Return [X, Y] of the center of cell containing provided text 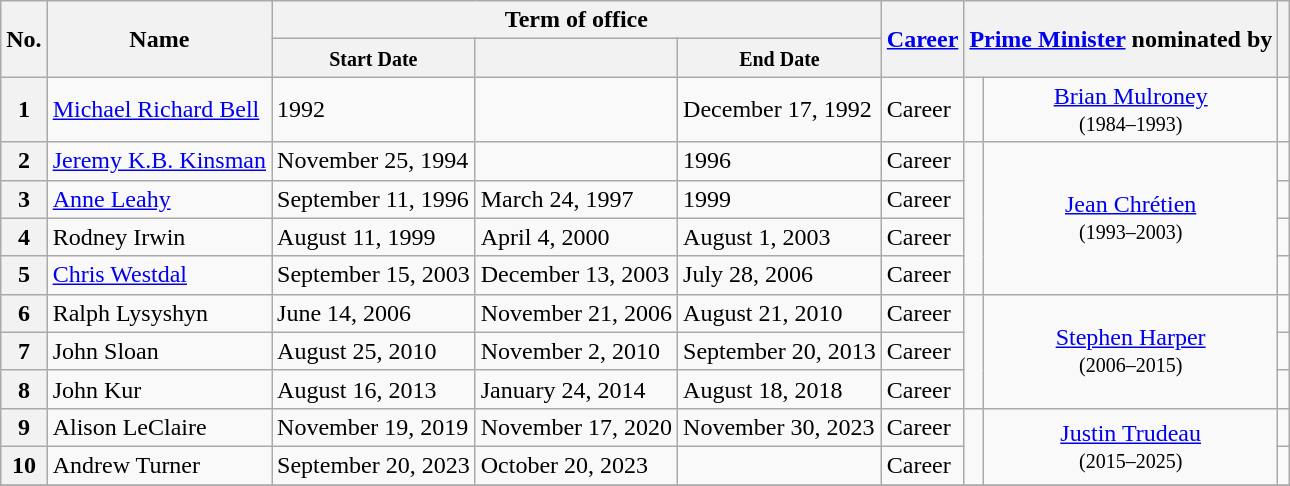
August 1, 2003 [780, 237]
November 30, 2023 [780, 427]
March 24, 1997 [576, 199]
August 25, 2010 [374, 351]
Andrew Turner [159, 465]
January 24, 2014 [576, 389]
September 11, 1996 [374, 199]
December 13, 2003 [576, 275]
10 [24, 465]
September 20, 2013 [780, 351]
Prime Minister nominated by [1121, 39]
Ralph Lysyshyn [159, 313]
July 28, 2006 [780, 275]
End Date [780, 58]
Anne Leahy [159, 199]
1996 [780, 161]
1999 [780, 199]
Name [159, 39]
September 20, 2023 [374, 465]
September 15, 2003 [374, 275]
August 18, 2018 [780, 389]
August 11, 1999 [374, 237]
John Sloan [159, 351]
Rodney Irwin [159, 237]
9 [24, 427]
5 [24, 275]
Chris Westdal [159, 275]
4 [24, 237]
Alison LeClaire [159, 427]
1 [24, 110]
2 [24, 161]
November 2, 2010 [576, 351]
No. [24, 39]
Michael Richard Bell [159, 110]
Jeremy K.B. Kinsman [159, 161]
October 20, 2023 [576, 465]
Stephen Harper(2006–2015) [1131, 351]
November 21, 2006 [576, 313]
June 14, 2006 [374, 313]
August 16, 2013 [374, 389]
December 17, 1992 [780, 110]
November 25, 1994 [374, 161]
1992 [374, 110]
John Kur [159, 389]
November 19, 2019 [374, 427]
7 [24, 351]
August 21, 2010 [780, 313]
April 4, 2000 [576, 237]
Term of office [577, 20]
3 [24, 199]
6 [24, 313]
8 [24, 389]
Brian Mulroney(1984–1993) [1131, 110]
Start Date [374, 58]
Jean Chrétien(1993–2003) [1131, 218]
Justin Trudeau(2015–2025) [1131, 446]
November 17, 2020 [576, 427]
